Identify which cell holds the provided text, then report its (X, Y) central coordinate. 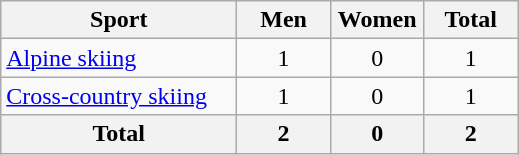
Cross-country skiing (119, 96)
Women (377, 20)
Sport (119, 20)
Alpine skiing (119, 58)
Men (284, 20)
